Find where the given text appears and provide that cell's center as (X, Y) coordinate. 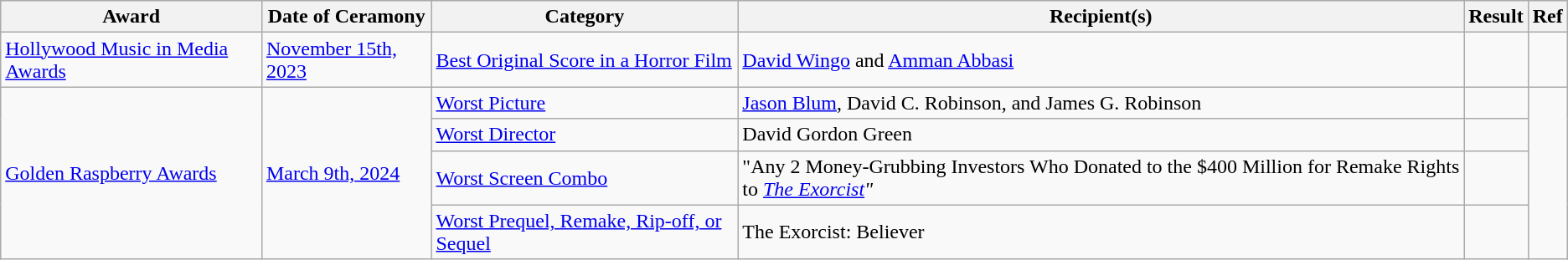
The Exorcist: Believer (1101, 232)
Jason Blum, David C. Robinson, and James G. Robinson (1101, 103)
Best Original Score in a Horror Film (585, 60)
Result (1496, 17)
Worst Prequel, Remake, Rip-off, or Sequel (585, 232)
Category (585, 17)
Ref (1548, 17)
Recipient(s) (1101, 17)
David Wingo and Amman Abbasi (1101, 60)
"Any 2 Money-Grubbing Investors Who Donated to the $400 Million for Remake Rights to The Exorcist" (1101, 177)
November 15th, 2023 (347, 60)
Golden Raspberry Awards (132, 173)
Worst Screen Combo (585, 177)
Hollywood Music in Media Awards (132, 60)
Worst Director (585, 135)
Award (132, 17)
Worst Picture (585, 103)
March 9th, 2024 (347, 173)
David Gordon Green (1101, 135)
Date of Ceramony (347, 17)
